Pinpoint the cell where the given text exists, returning its (x, y) midpoint coordinate. 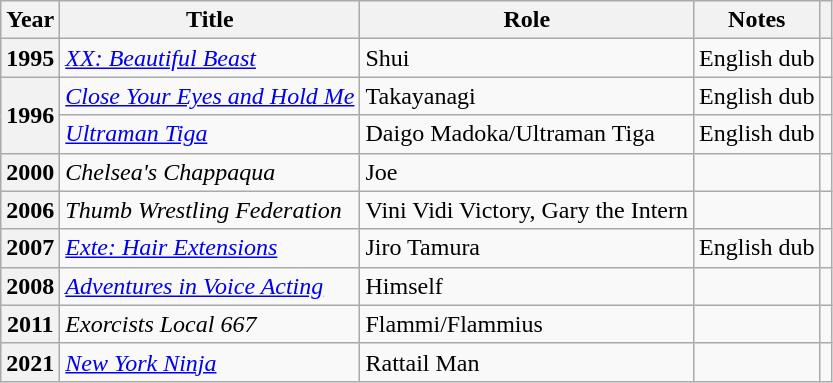
2008 (30, 286)
Role (527, 20)
Shui (527, 58)
Takayanagi (527, 96)
Ultraman Tiga (210, 134)
Title (210, 20)
2000 (30, 172)
New York Ninja (210, 362)
XX: Beautiful Beast (210, 58)
Adventures in Voice Acting (210, 286)
Flammi/Flammius (527, 324)
1995 (30, 58)
Rattail Man (527, 362)
Notes (757, 20)
Vini Vidi Victory, Gary the Intern (527, 210)
Joe (527, 172)
Himself (527, 286)
Chelsea's Chappaqua (210, 172)
1996 (30, 115)
Year (30, 20)
2007 (30, 248)
Exte: Hair Extensions (210, 248)
Close Your Eyes and Hold Me (210, 96)
2006 (30, 210)
Exorcists Local 667 (210, 324)
Jiro Tamura (527, 248)
2021 (30, 362)
Thumb Wrestling Federation (210, 210)
Daigo Madoka/Ultraman Tiga (527, 134)
2011 (30, 324)
